Find where the given text appears and provide that cell's center as (x, y) coordinate. 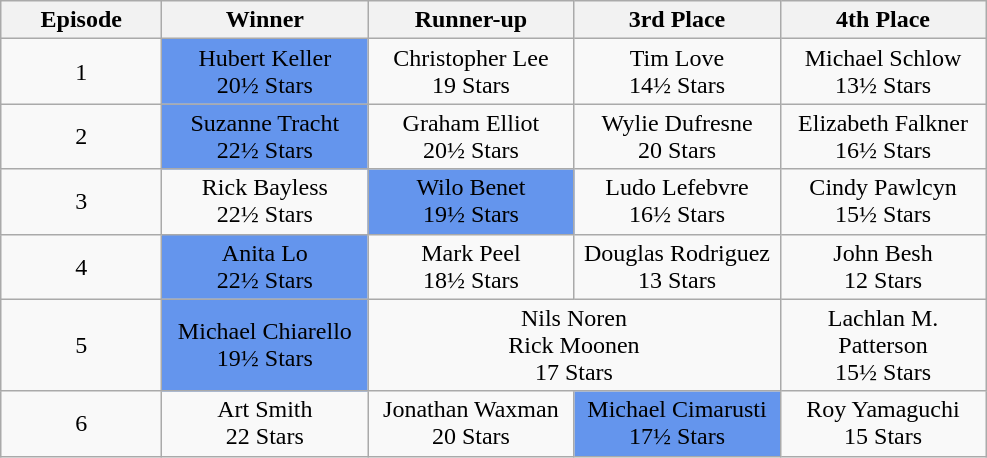
Wilo Benet19½ Stars (471, 202)
Roy Yamaguchi15 Stars (883, 424)
Episode (82, 20)
Hubert Keller20½ Stars (265, 72)
Winner (265, 20)
1 (82, 72)
John Besh12 Stars (883, 266)
Michael Schlow13½ Stars (883, 72)
4 (82, 266)
Graham Elliot20½ Stars (471, 136)
Art Smith22 Stars (265, 424)
Cindy Pawlcyn15½ Stars (883, 202)
Runner-up (471, 20)
2 (82, 136)
Elizabeth Falkner16½ Stars (883, 136)
Michael Chiarello19½ Stars (265, 345)
3 (82, 202)
Jonathan Waxman20 Stars (471, 424)
Wylie Dufresne20 Stars (677, 136)
Tim Love14½ Stars (677, 72)
Mark Peel18½ Stars (471, 266)
4th Place (883, 20)
Suzanne Tracht22½ Stars (265, 136)
Douglas Rodriguez13 Stars (677, 266)
3rd Place (677, 20)
5 (82, 345)
6 (82, 424)
Lachlan M. Patterson15½ Stars (883, 345)
Ludo Lefebvre16½ Stars (677, 202)
Christopher Lee19 Stars (471, 72)
Michael Cimarusti17½ Stars (677, 424)
Rick Bayless22½ Stars (265, 202)
Anita Lo22½ Stars (265, 266)
Nils NorenRick Moonen17 Stars (574, 345)
